Determine the (X, Y) coordinate at the center of the cell enclosing the given text.  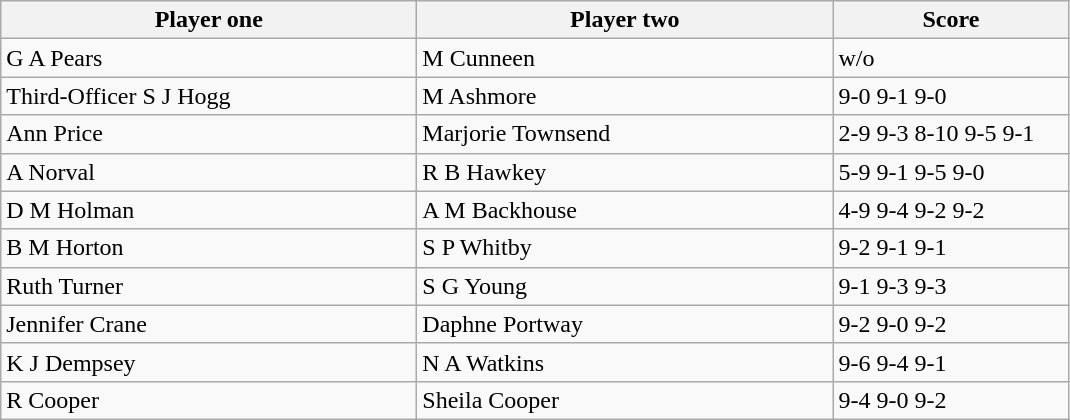
S P Whitby (625, 248)
B M Horton (209, 248)
M Ashmore (625, 96)
Player two (625, 20)
G A Pears (209, 58)
M Cunneen (625, 58)
R B Hawkey (625, 172)
9-2 9-1 9-1 (951, 248)
Sheila Cooper (625, 400)
D M Holman (209, 210)
9-6 9-4 9-1 (951, 362)
w/o (951, 58)
S G Young (625, 286)
9-1 9-3 9-3 (951, 286)
9-4 9-0 9-2 (951, 400)
Marjorie Townsend (625, 134)
A Norval (209, 172)
Player one (209, 20)
Daphne Portway (625, 324)
N A Watkins (625, 362)
Ann Price (209, 134)
5-9 9-1 9-5 9-0 (951, 172)
A M Backhouse (625, 210)
Ruth Turner (209, 286)
4-9 9-4 9-2 9-2 (951, 210)
2-9 9-3 8-10 9-5 9-1 (951, 134)
K J Dempsey (209, 362)
Score (951, 20)
Third-Officer S J Hogg (209, 96)
9-0 9-1 9-0 (951, 96)
R Cooper (209, 400)
Jennifer Crane (209, 324)
9-2 9-0 9-2 (951, 324)
